From the cell containing the given text, extract its center point as (x, y) coordinate. 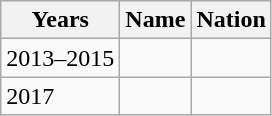
2013–2015 (60, 58)
2017 (60, 96)
Name (156, 20)
Nation (231, 20)
Years (60, 20)
